Return (X, Y) of the center of cell containing provided text 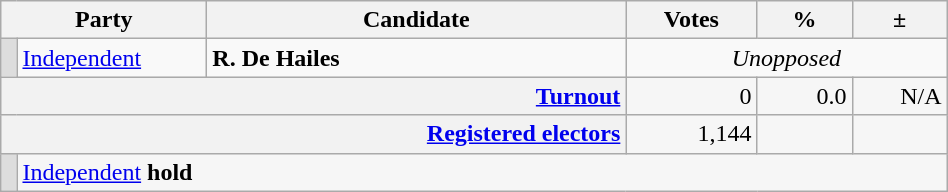
Independent hold (482, 172)
Turnout (314, 96)
± (900, 20)
Candidate (416, 20)
Independent (112, 58)
1,144 (692, 134)
Party (104, 20)
0.0 (804, 96)
% (804, 20)
Unopposed (786, 58)
N/A (900, 96)
Registered electors (314, 134)
0 (692, 96)
Votes (692, 20)
R. De Hailes (416, 58)
